For the text-containing cell, return its midpoint in (x, y) coordinate format. 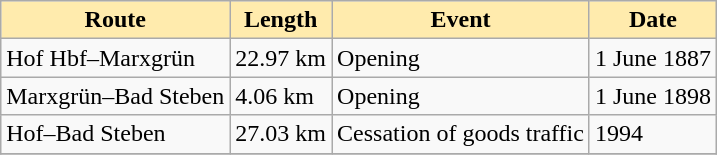
22.97 km (281, 58)
Hof–Bad Steben (116, 134)
1994 (652, 134)
1 June 1887 (652, 58)
1 June 1898 (652, 96)
Length (281, 20)
Date (652, 20)
Marxgrün–Bad Steben (116, 96)
Event (461, 20)
Cessation of goods traffic (461, 134)
4.06 km (281, 96)
27.03 km (281, 134)
Route (116, 20)
Hof Hbf–Marxgrün (116, 58)
